Capture the cell that displays the provided text and extract its (x, y) central coordinate. 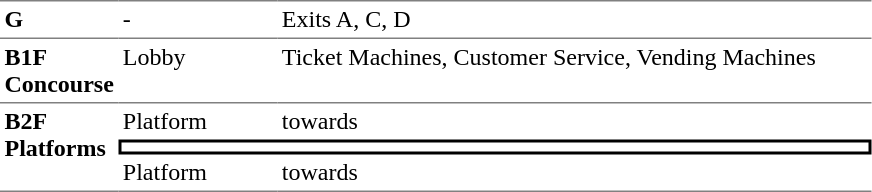
Exits A, C, D (574, 19)
B2FPlatforms (59, 148)
B1FConcourse (59, 71)
G (59, 19)
Lobby (198, 71)
- (198, 19)
Ticket Machines, Customer Service, Vending Machines (574, 71)
